Find where the given text appears and provide that cell's center as [X, Y] coordinate. 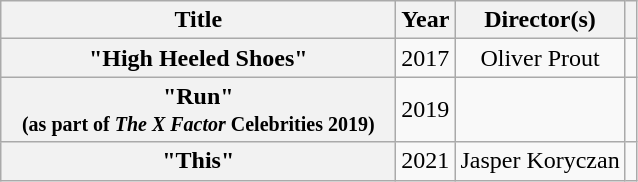
"Run"(as part of The X Factor Celebrities 2019) [198, 110]
"High Heeled Shoes" [198, 58]
Oliver Prout [540, 58]
Director(s) [540, 20]
Jasper Koryczan [540, 161]
2021 [426, 161]
2017 [426, 58]
"This" [198, 161]
Title [198, 20]
Year [426, 20]
2019 [426, 110]
